Identify which cell holds the provided text, then report its (X, Y) central coordinate. 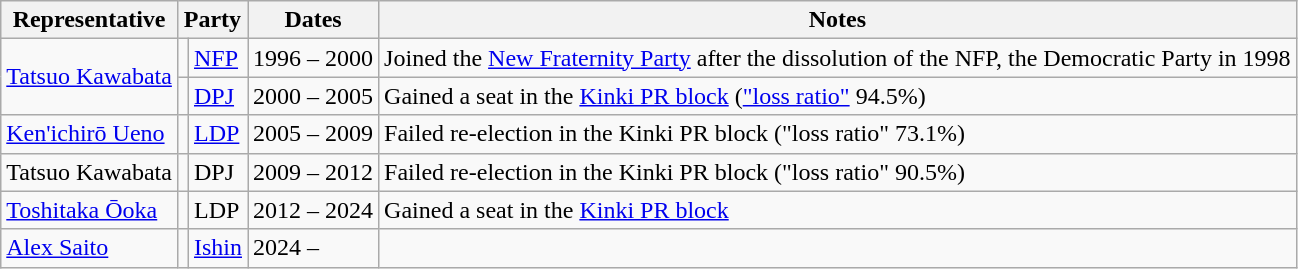
Ishin (218, 248)
NFP (218, 58)
Failed re-election in the Kinki PR block ("loss ratio" 73.1%) (838, 134)
Joined the New Fraternity Party after the dissolution of the NFP, the Democratic Party in 1998 (838, 58)
2009 – 2012 (314, 172)
Representative (90, 20)
Notes (838, 20)
Failed re-election in the Kinki PR block ("loss ratio" 90.5%) (838, 172)
Ken'ichirō Ueno (90, 134)
Gained a seat in the Kinki PR block (838, 210)
Party (212, 20)
2024 – (314, 248)
2012 – 2024 (314, 210)
Gained a seat in the Kinki PR block ("loss ratio" 94.5%) (838, 96)
Dates (314, 20)
Alex Saito (90, 248)
1996 – 2000 (314, 58)
2000 – 2005 (314, 96)
2005 – 2009 (314, 134)
Toshitaka Ōoka (90, 210)
